Output the [X, Y] coordinate of the center of the cell containing the given text.  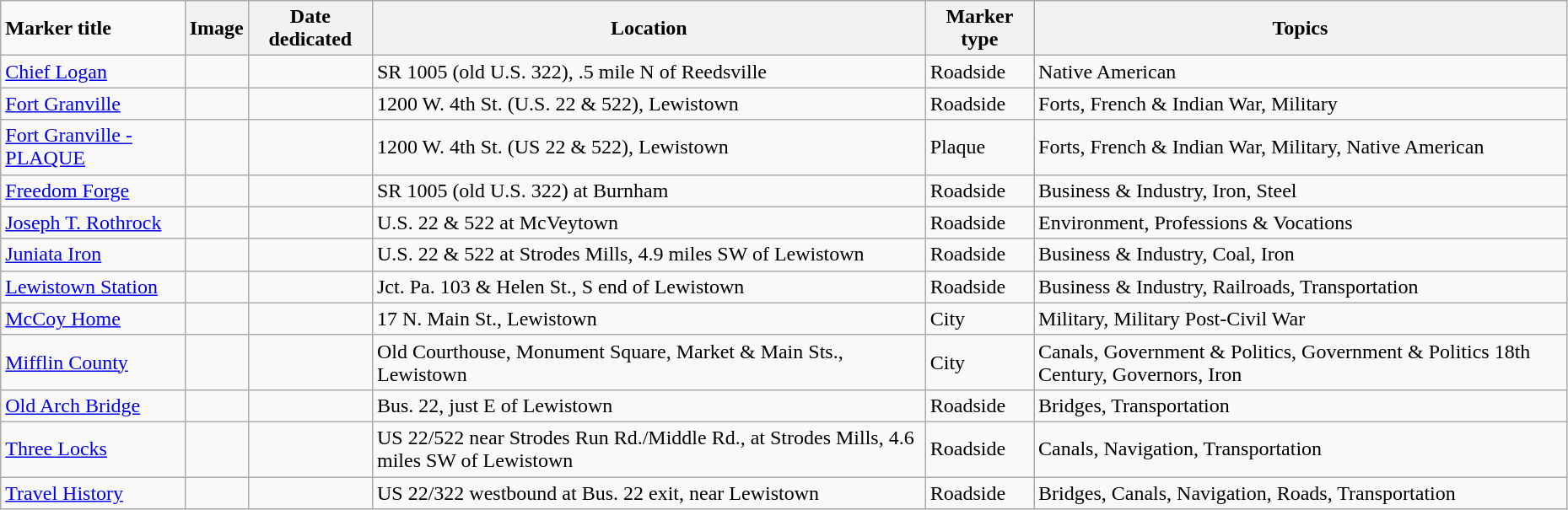
Business & Industry, Railroads, Transportation [1301, 287]
Juniata Iron [93, 255]
Bridges, Transportation [1301, 405]
Chief Logan [93, 72]
Bus. 22, just E of Lewistown [649, 405]
Military, Military Post-Civil War [1301, 319]
Three Locks [93, 448]
Forts, French & Indian War, Military [1301, 104]
Marker type [979, 29]
McCoy Home [93, 319]
Marker title [93, 29]
Date dedicated [310, 29]
Fort Granville [93, 104]
SR 1005 (old U.S. 322), .5 mile N of Reedsville [649, 72]
Native American [1301, 72]
1200 W. 4th St. (U.S. 22 & 522), Lewistown [649, 104]
U.S. 22 & 522 at McVeytown [649, 223]
Mifflin County [93, 362]
Lewistown Station [93, 287]
Travel History [93, 493]
Canals, Navigation, Transportation [1301, 448]
Forts, French & Indian War, Military, Native American [1301, 147]
1200 W. 4th St. (US 22 & 522), Lewistown [649, 147]
17 N. Main St., Lewistown [649, 319]
SR 1005 (old U.S. 322) at Burnham [649, 191]
Old Arch Bridge [93, 405]
Jct. Pa. 103 & Helen St., S end of Lewistown [649, 287]
Topics [1301, 29]
Environment, Professions & Vocations [1301, 223]
Fort Granville - PLAQUE [93, 147]
Plaque [979, 147]
Location [649, 29]
Bridges, Canals, Navigation, Roads, Transportation [1301, 493]
Canals, Government & Politics, Government & Politics 18th Century, Governors, Iron [1301, 362]
US 22/322 westbound at Bus. 22 exit, near Lewistown [649, 493]
Freedom Forge [93, 191]
Image [216, 29]
Joseph T. Rothrock [93, 223]
Old Courthouse, Monument Square, Market & Main Sts., Lewistown [649, 362]
US 22/522 near Strodes Run Rd./Middle Rd., at Strodes Mills, 4.6 miles SW of Lewistown [649, 448]
U.S. 22 & 522 at Strodes Mills, 4.9 miles SW of Lewistown [649, 255]
Business & Industry, Iron, Steel [1301, 191]
Business & Industry, Coal, Iron [1301, 255]
